Search for the cell housing the specified text and yield its (x, y) center coordinate. 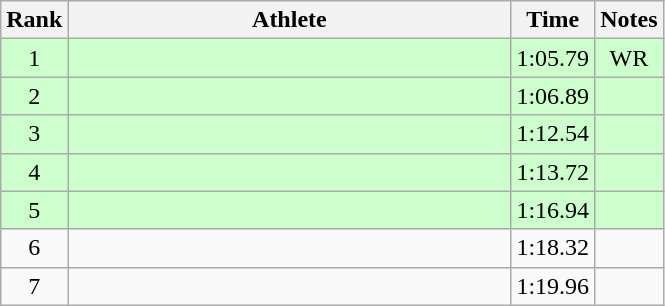
1:06.89 (553, 96)
4 (34, 172)
3 (34, 134)
Notes (629, 20)
6 (34, 248)
1:18.32 (553, 248)
1:12.54 (553, 134)
Rank (34, 20)
1:19.96 (553, 286)
Athlete (290, 20)
5 (34, 210)
2 (34, 96)
7 (34, 286)
Time (553, 20)
1:16.94 (553, 210)
1:13.72 (553, 172)
1:05.79 (553, 58)
WR (629, 58)
1 (34, 58)
